Determine the (X, Y) coordinate at the center of the cell enclosing the given text.  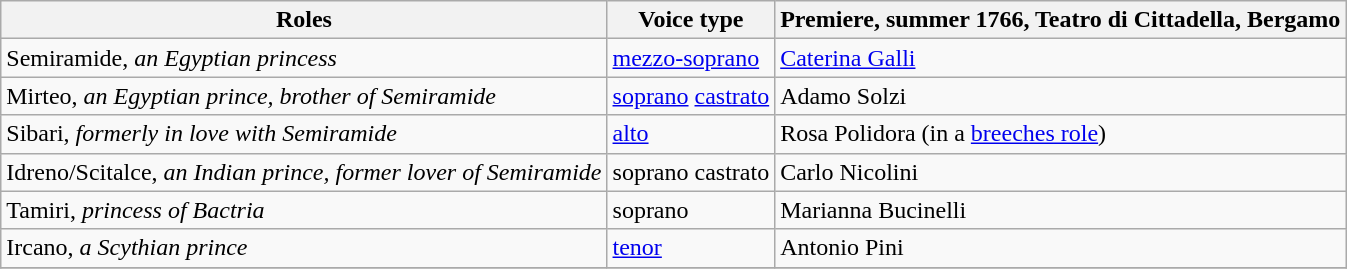
mezzo-soprano (691, 58)
alto (691, 134)
Carlo Nicolini (1060, 172)
Antonio Pini (1060, 248)
Rosa Polidora (in a breeches role) (1060, 134)
tenor (691, 248)
Voice type (691, 20)
Idreno/Scitalce, an Indian prince, former lover of Semiramide (304, 172)
Mirteo, an Egyptian prince, brother of Semiramide (304, 96)
Roles (304, 20)
Adamo Solzi (1060, 96)
Premiere, summer 1766, Teatro di Cittadella, Bergamo (1060, 20)
soprano (691, 210)
Marianna Bucinelli (1060, 210)
Caterina Galli (1060, 58)
Semiramide, an Egyptian princess (304, 58)
Tamiri, princess of Bactria (304, 210)
Ircano, a Scythian prince (304, 248)
Sibari, formerly in love with Semiramide (304, 134)
